Capture the cell that displays the provided text and extract its [X, Y] central coordinate. 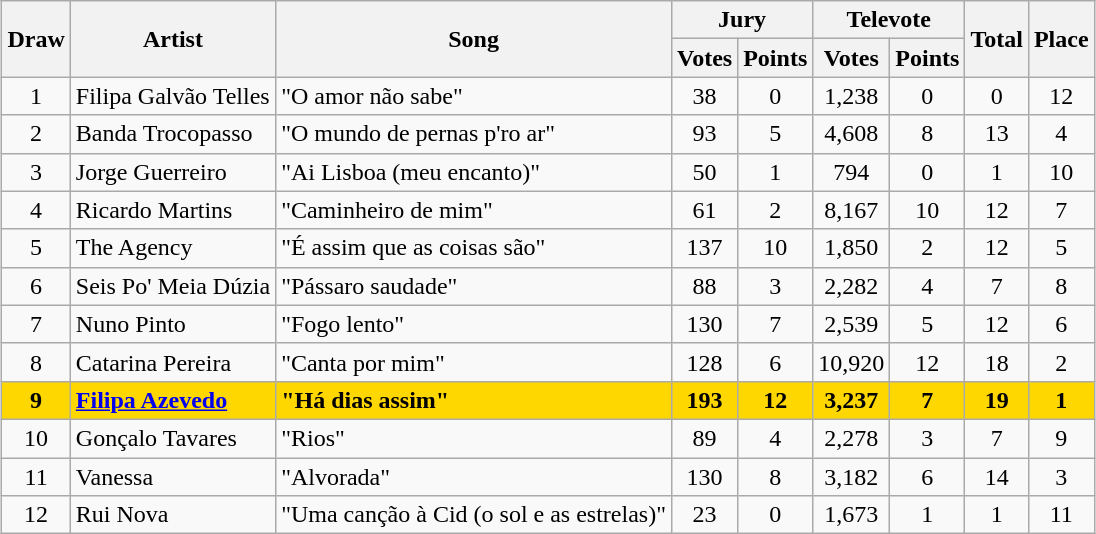
Rui Nova [172, 515]
38 [704, 96]
"O amor não sabe" [474, 96]
794 [852, 172]
193 [704, 400]
"Ai Lisboa (meu encanto)" [474, 172]
Filipa Azevedo [172, 400]
Filipa Galvão Telles [172, 96]
18 [997, 362]
"É assim que as coisas são" [474, 248]
Gonçalo Tavares [172, 438]
Nuno Pinto [172, 324]
Draw [36, 39]
"Uma canção à Cid (o sol e as estrelas)" [474, 515]
10,920 [852, 362]
"Rios" [474, 438]
Place [1061, 39]
"Há dias assim" [474, 400]
"Canta por mim" [474, 362]
Ricardo Martins [172, 210]
Jorge Guerreiro [172, 172]
23 [704, 515]
"Caminheiro de mim" [474, 210]
3,237 [852, 400]
Total [997, 39]
128 [704, 362]
Song [474, 39]
Vanessa [172, 477]
Televote [889, 20]
Jury [742, 20]
88 [704, 286]
1,850 [852, 248]
1,673 [852, 515]
13 [997, 134]
2,278 [852, 438]
4,608 [852, 134]
"Alvorada" [474, 477]
3,182 [852, 477]
Artist [172, 39]
93 [704, 134]
14 [997, 477]
2,282 [852, 286]
1,238 [852, 96]
19 [997, 400]
Banda Trocopasso [172, 134]
"Pássaro saudade" [474, 286]
The Agency [172, 248]
"Fogo lento" [474, 324]
89 [704, 438]
"O mundo de pernas p'ro ar" [474, 134]
50 [704, 172]
8,167 [852, 210]
2,539 [852, 324]
Seis Po' Meia Dúzia [172, 286]
Catarina Pereira [172, 362]
61 [704, 210]
137 [704, 248]
